Output the (X, Y) coordinate of the center of the cell containing the given text.  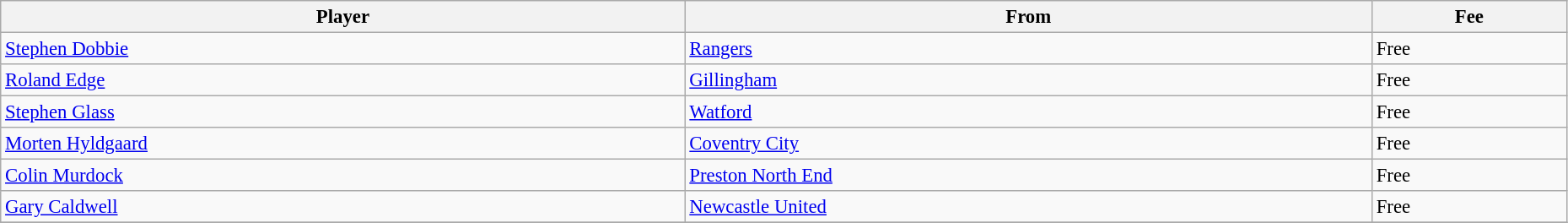
Colin Murdock (342, 176)
Rangers (1028, 49)
Preston North End (1028, 176)
Coventry City (1028, 144)
Gillingham (1028, 80)
Player (342, 17)
Newcastle United (1028, 207)
Stephen Glass (342, 112)
Gary Caldwell (342, 207)
From (1028, 17)
Morten Hyldgaard (342, 144)
Fee (1469, 17)
Roland Edge (342, 80)
Watford (1028, 112)
Stephen Dobbie (342, 49)
